Identify which cell holds the provided text, then report its [x, y] central coordinate. 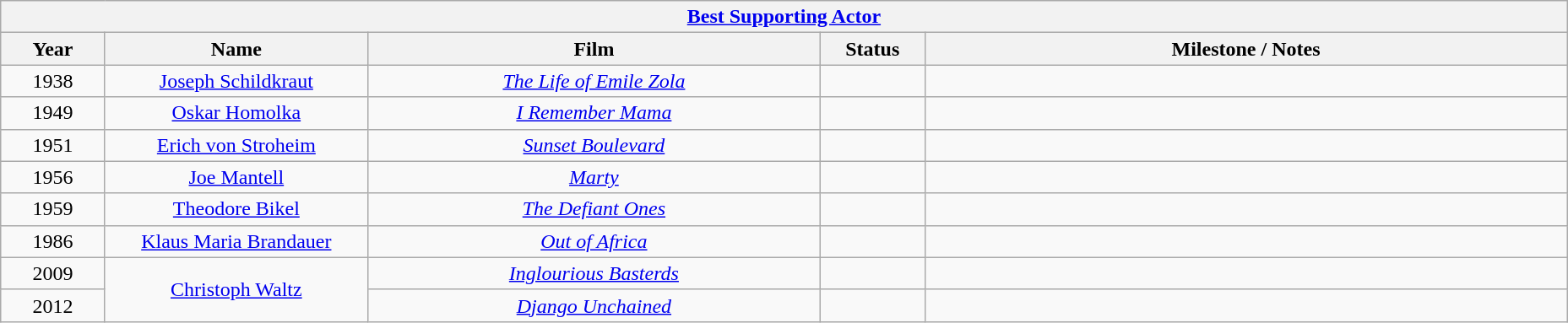
Oskar Homolka [236, 113]
Sunset Boulevard [594, 145]
Film [594, 49]
1951 [53, 145]
Name [236, 49]
1956 [53, 177]
The Defiant Ones [594, 209]
I Remember Mama [594, 113]
Marty [594, 177]
2012 [53, 305]
Joe Mantell [236, 177]
Milestone / Notes [1246, 49]
Joseph Schildkraut [236, 81]
1938 [53, 81]
Year [53, 49]
Klaus Maria Brandauer [236, 241]
2009 [53, 273]
Best Supporting Actor [784, 17]
Django Unchained [594, 305]
Christoph Waltz [236, 289]
Theodore Bikel [236, 209]
Erich von Stroheim [236, 145]
1949 [53, 113]
Inglourious Basterds [594, 273]
1986 [53, 241]
The Life of Emile Zola [594, 81]
Status [872, 49]
Out of Africa [594, 241]
1959 [53, 209]
